Find where the given text appears and provide that cell's center as (X, Y) coordinate. 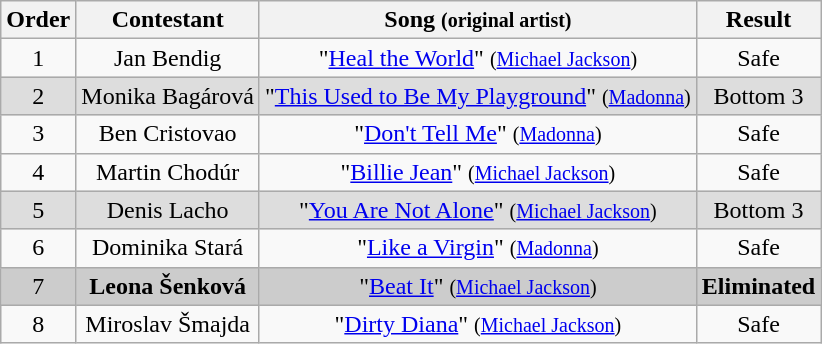
Monika Bagárová (168, 96)
Denis Lacho (168, 210)
"Dirty Diana" (Michael Jackson) (478, 324)
Jan Bendig (168, 58)
5 (38, 210)
"Don't Tell Me" (Madonna) (478, 134)
Contestant (168, 20)
Result (758, 20)
3 (38, 134)
"Billie Jean" (Michael Jackson) (478, 172)
7 (38, 286)
Martin Chodúr (168, 172)
"Heal the World" (Michael Jackson) (478, 58)
Dominika Stará (168, 248)
Miroslav Šmajda (168, 324)
Leona Šenková (168, 286)
"Like a Virgin" (Madonna) (478, 248)
"This Used to Be My Playground" (Madonna) (478, 96)
Ben Cristovao (168, 134)
Eliminated (758, 286)
6 (38, 248)
"You Are Not Alone" (Michael Jackson) (478, 210)
"Beat It" (Michael Jackson) (478, 286)
1 (38, 58)
8 (38, 324)
Song (original artist) (478, 20)
4 (38, 172)
2 (38, 96)
Order (38, 20)
